Find where the given text appears and provide that cell's center as (X, Y) coordinate. 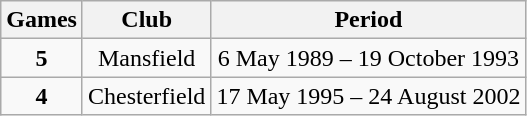
4 (42, 96)
Mansfield (146, 58)
5 (42, 58)
Period (368, 20)
Games (42, 20)
17 May 1995 – 24 August 2002 (368, 96)
Club (146, 20)
6 May 1989 – 19 October 1993 (368, 58)
Chesterfield (146, 96)
